For the text-containing cell, return its midpoint in [x, y] coordinate format. 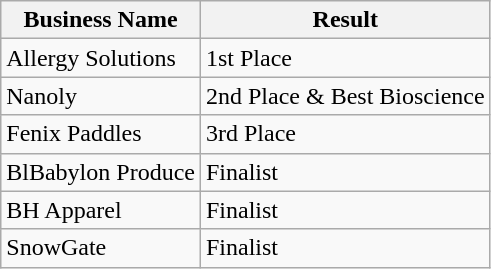
Allergy Solutions [101, 58]
Result [345, 20]
SnowGate [101, 248]
2nd Place & Best Bioscience [345, 96]
BH Apparel [101, 210]
3rd Place [345, 134]
1st Place [345, 58]
Nanoly [101, 96]
BlBabylon Produce [101, 172]
Fenix Paddles [101, 134]
Business Name [101, 20]
